From the cell containing the given text, extract its center point as (X, Y) coordinate. 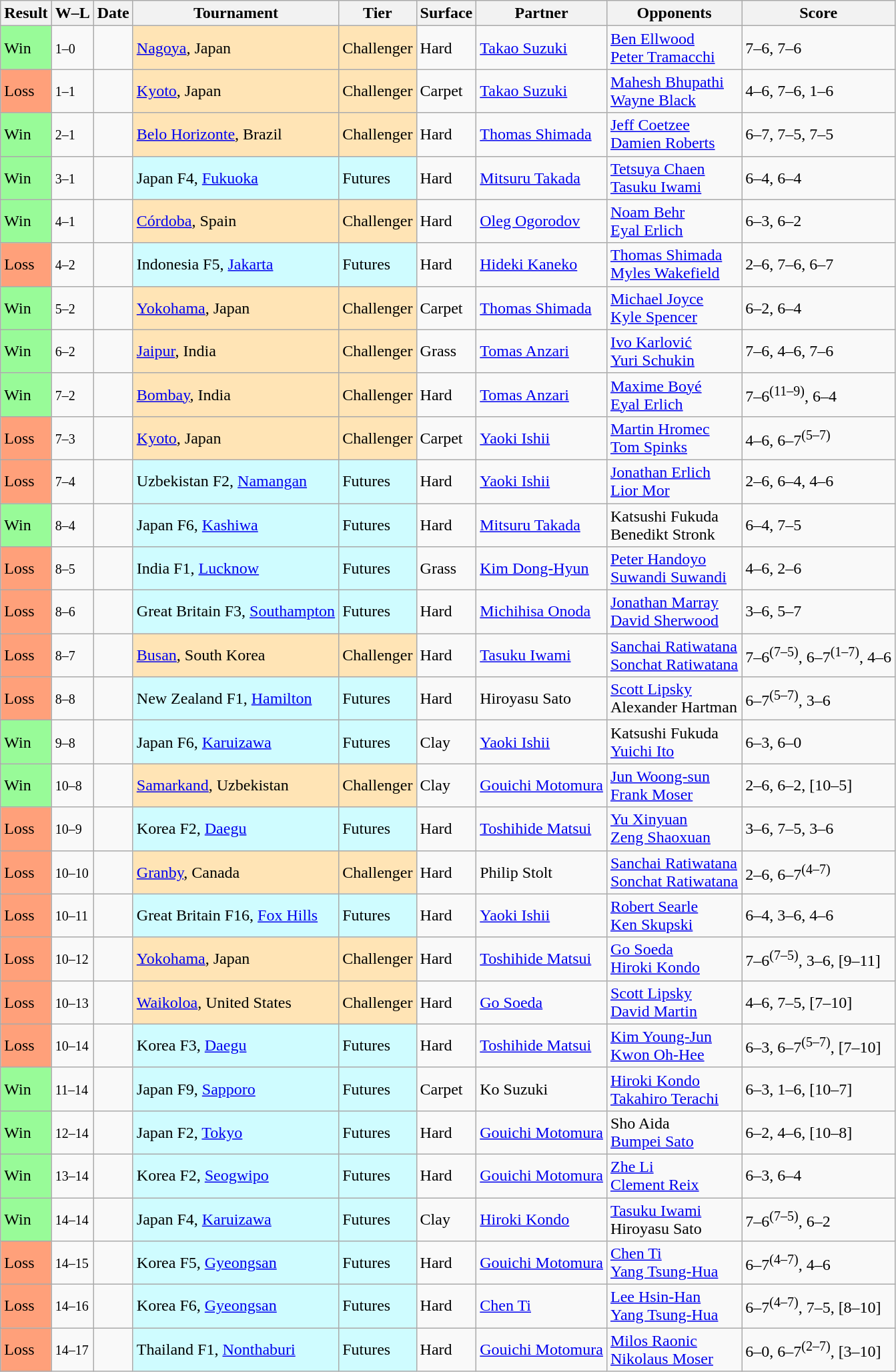
Opponents (674, 13)
8–8 (72, 699)
Date (113, 13)
Waikoloa, United States (236, 1002)
8–4 (72, 524)
6–3, 6–7(5–7), [7–10] (819, 1046)
Yu Xinyuan Zeng Shaoxuan (674, 828)
Korea F2, Seogwipo (236, 1175)
2–6, 6–2, [10–5] (819, 786)
6–2, 6–4 (819, 308)
14–15 (72, 1263)
6–7, 7–5, 7–5 (819, 135)
Indonesia F5, Jakarta (236, 264)
6–0, 6–7(2–7), [3–10] (819, 1350)
Martin Hromec Tom Spinks (674, 438)
Great Britain F3, Southampton (236, 612)
Chen Ti (542, 1306)
Korea F2, Daegu (236, 828)
Michihisa Onoda (542, 612)
Granby, Canada (236, 872)
4–6, 6–7(5–7) (819, 438)
Nagoya, Japan (236, 48)
3–6, 7–5, 3–6 (819, 828)
Noam Behr Eyal Erlich (674, 221)
Scott Lipsky David Martin (674, 1002)
Tournament (236, 13)
Scott Lipsky Alexander Hartman (674, 699)
8–5 (72, 568)
5–2 (72, 308)
Busan, South Korea (236, 655)
Korea F6, Gyeongsan (236, 1306)
7–6(7–5), 3–6, [9–11] (819, 959)
4–6, 2–6 (819, 568)
1–1 (72, 91)
Korea F3, Daegu (236, 1046)
3–6, 5–7 (819, 612)
Samarkand, Uzbekistan (236, 786)
8–7 (72, 655)
10–12 (72, 959)
4–1 (72, 221)
W–L (72, 13)
Katsushi Fukuda Benedikt Stronk (674, 524)
Ko Suzuki (542, 1089)
Sho Aida Bumpei Sato (674, 1133)
Go Soeda (542, 1002)
10–14 (72, 1046)
13–14 (72, 1175)
Score (819, 13)
7–6(7–5), 6–2 (819, 1219)
Robert Searle Ken Skupski (674, 915)
4–6, 7–5, [7–10] (819, 1002)
8–6 (72, 612)
Result (26, 13)
Hiroki Kondo Takahiro Terachi (674, 1089)
2–6, 6–7(4–7) (819, 872)
Hiroyasu Sato (542, 699)
Peter Handoyo Suwandi Suwandi (674, 568)
Ivo Karlović Yuri Schukin (674, 351)
7–6, 7–6 (819, 48)
Japan F9, Sapporo (236, 1089)
Japan F2, Tokyo (236, 1133)
Tasuku Iwami Hiroyasu Sato (674, 1219)
Kim Young-Jun Kwon Oh-Hee (674, 1046)
Jun Woong-sun Frank Moser (674, 786)
9–8 (72, 742)
7–6(11–9), 6–4 (819, 395)
Michael Joyce Kyle Spencer (674, 308)
6–3, 1–6, [10–7] (819, 1089)
Uzbekistan F2, Namangan (236, 482)
7–6, 4–6, 7–6 (819, 351)
Córdoba, Spain (236, 221)
10–9 (72, 828)
Hideki Kaneko (542, 264)
6–4, 7–5 (819, 524)
Japan F6, Karuizawa (236, 742)
Partner (542, 13)
12–14 (72, 1133)
Tier (378, 13)
Milos Raonic Nikolaus Moser (674, 1350)
6–4, 3–6, 4–6 (819, 915)
India F1, Lucknow (236, 568)
Zhe Li Clement Reix (674, 1175)
10–10 (72, 872)
6–3, 6–2 (819, 221)
6–2 (72, 351)
Thomas Shimada Myles Wakefield (674, 264)
Tetsuya Chaen Tasuku Iwami (674, 177)
Katsushi Fukuda Yuichi Ito (674, 742)
New Zealand F1, Hamilton (236, 699)
Hiroki Kondo (542, 1219)
Lee Hsin-Han Yang Tsung-Hua (674, 1306)
10–11 (72, 915)
2–6, 7–6, 6–7 (819, 264)
1–0 (72, 48)
Maxime Boyé Eyal Erlich (674, 395)
4–6, 7–6, 1–6 (819, 91)
7–3 (72, 438)
2–6, 6–4, 4–6 (819, 482)
Jonathan Marray David Sherwood (674, 612)
6–2, 4–6, [10–8] (819, 1133)
Great Britain F16, Fox Hills (236, 915)
Thailand F1, Nonthaburi (236, 1350)
Tasuku Iwami (542, 655)
Bombay, India (236, 395)
6–4, 6–4 (819, 177)
7–6(7–5), 6–7(1–7), 4–6 (819, 655)
11–14 (72, 1089)
Philip Stolt (542, 872)
14–16 (72, 1306)
2–1 (72, 135)
Korea F5, Gyeongsan (236, 1263)
6–7(4–7), 7–5, [8–10] (819, 1306)
Ben Ellwood Peter Tramacchi (674, 48)
6–3, 6–4 (819, 1175)
6–3, 6–0 (819, 742)
Go Soeda Hiroki Kondo (674, 959)
Oleg Ogorodov (542, 221)
4–2 (72, 264)
Surface (446, 13)
6–7(5–7), 3–6 (819, 699)
14–14 (72, 1219)
Belo Horizonte, Brazil (236, 135)
Chen Ti Yang Tsung-Hua (674, 1263)
Japan F4, Karuizawa (236, 1219)
Japan F4, Fukuoka (236, 177)
14–17 (72, 1350)
10–13 (72, 1002)
7–4 (72, 482)
Jaipur, India (236, 351)
Jonathan Erlich Lior Mor (674, 482)
Jeff Coetzee Damien Roberts (674, 135)
Kim Dong-Hyun (542, 568)
Japan F6, Kashiwa (236, 524)
Mahesh Bhupathi Wayne Black (674, 91)
7–2 (72, 395)
6–7(4–7), 4–6 (819, 1263)
3–1 (72, 177)
10–8 (72, 786)
